Provide the [x, y] coordinate of the cell's center where the given text is located.  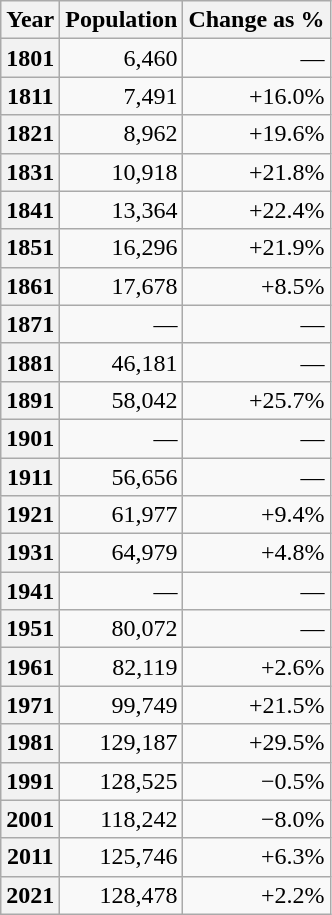
1931 [30, 553]
46,181 [122, 362]
1811 [30, 96]
+2.6% [256, 667]
118,242 [122, 819]
+6.3% [256, 857]
+16.0% [256, 96]
1841 [30, 210]
2001 [30, 819]
+29.5% [256, 743]
8,962 [122, 134]
128,478 [122, 895]
1951 [30, 629]
+21.8% [256, 172]
128,525 [122, 781]
−0.5% [256, 781]
1901 [30, 438]
1801 [30, 58]
1941 [30, 591]
1891 [30, 400]
17,678 [122, 286]
Population [122, 20]
125,746 [122, 857]
1871 [30, 324]
+21.5% [256, 705]
+21.9% [256, 248]
1921 [30, 515]
80,072 [122, 629]
16,296 [122, 248]
1911 [30, 477]
6,460 [122, 58]
10,918 [122, 172]
1821 [30, 134]
56,656 [122, 477]
1961 [30, 667]
+25.7% [256, 400]
+2.2% [256, 895]
1831 [30, 172]
13,364 [122, 210]
−8.0% [256, 819]
129,187 [122, 743]
1861 [30, 286]
+8.5% [256, 286]
Year [30, 20]
7,491 [122, 96]
+19.6% [256, 134]
1981 [30, 743]
1881 [30, 362]
1991 [30, 781]
2021 [30, 895]
1851 [30, 248]
2011 [30, 857]
82,119 [122, 667]
+9.4% [256, 515]
58,042 [122, 400]
+22.4% [256, 210]
1971 [30, 705]
Change as % [256, 20]
99,749 [122, 705]
+4.8% [256, 553]
61,977 [122, 515]
64,979 [122, 553]
